Extract the (x, y) coordinate from the center of the cell holding the provided text.  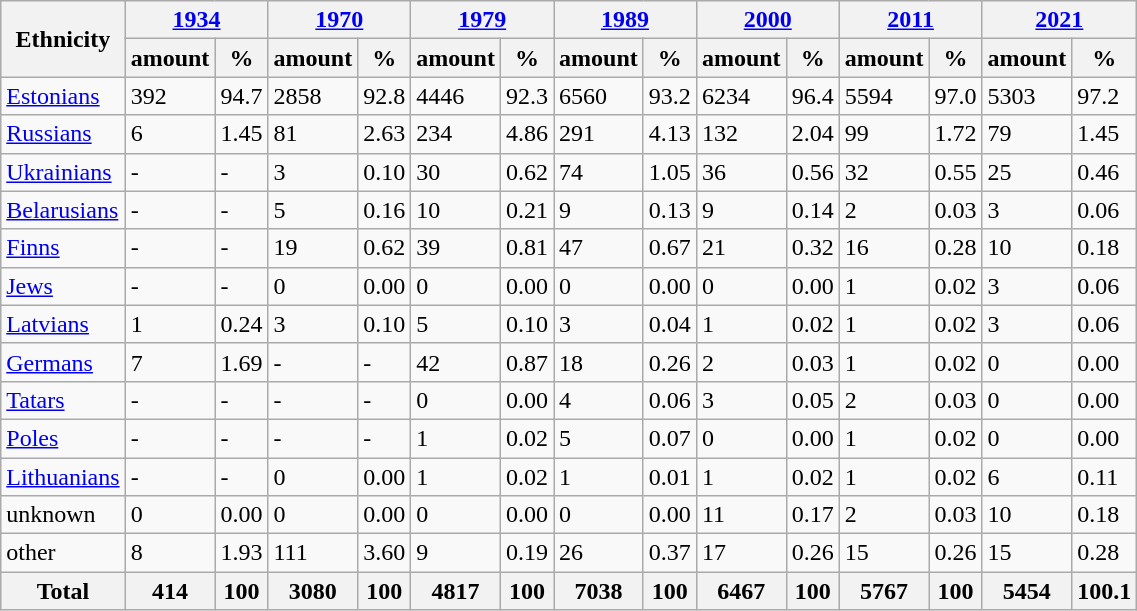
1.05 (670, 172)
Latvians (63, 324)
7 (170, 362)
100.1 (1104, 591)
99 (884, 134)
0.55 (956, 172)
1.69 (242, 362)
5767 (884, 591)
3080 (313, 591)
2021 (1060, 20)
4.13 (670, 134)
19 (313, 248)
4817 (456, 591)
291 (599, 134)
4 (599, 400)
6467 (741, 591)
Ethnicity (63, 39)
0.46 (1104, 172)
5454 (1027, 591)
Russians (63, 134)
2000 (768, 20)
111 (313, 553)
94.7 (242, 96)
21 (741, 248)
414 (170, 591)
Ukrainians (63, 172)
0.01 (670, 477)
0.16 (384, 210)
0.24 (242, 324)
6560 (599, 96)
2.63 (384, 134)
2858 (313, 96)
Jews (63, 286)
Poles (63, 438)
0.56 (812, 172)
18 (599, 362)
0.14 (812, 210)
96.4 (812, 96)
25 (1027, 172)
Total (63, 591)
0.05 (812, 400)
92.3 (526, 96)
unknown (63, 515)
Estonians (63, 96)
30 (456, 172)
234 (456, 134)
17 (741, 553)
32 (884, 172)
1.93 (242, 553)
0.87 (526, 362)
392 (170, 96)
16 (884, 248)
26 (599, 553)
0.07 (670, 438)
36 (741, 172)
81 (313, 134)
4.86 (526, 134)
0.04 (670, 324)
97.2 (1104, 96)
7038 (599, 591)
Lithuanians (63, 477)
79 (1027, 134)
93.2 (670, 96)
Finns (63, 248)
1.72 (956, 134)
74 (599, 172)
2.04 (812, 134)
132 (741, 134)
0.17 (812, 515)
1989 (626, 20)
5303 (1027, 96)
1979 (482, 20)
1970 (340, 20)
0.19 (526, 553)
6234 (741, 96)
Belarusians (63, 210)
11 (741, 515)
Tatars (63, 400)
47 (599, 248)
97.0 (956, 96)
0.37 (670, 553)
0.67 (670, 248)
Germans (63, 362)
other (63, 553)
39 (456, 248)
1934 (196, 20)
4446 (456, 96)
3.60 (384, 553)
0.13 (670, 210)
0.21 (526, 210)
8 (170, 553)
0.11 (1104, 477)
5594 (884, 96)
0.32 (812, 248)
2011 (910, 20)
0.81 (526, 248)
92.8 (384, 96)
42 (456, 362)
